Determine the (x, y) coordinate at the center of the cell enclosing the given text.  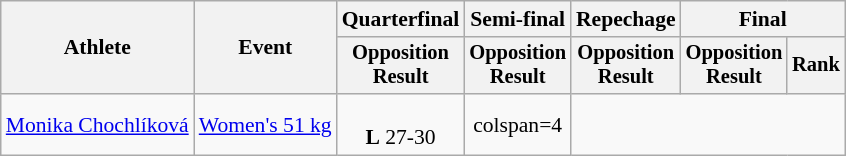
colspan=4 (518, 124)
Final (763, 19)
L 27-30 (401, 124)
Women's 51 kg (266, 124)
Semi-final (518, 19)
Monika Chochlíková (98, 124)
Repechage (626, 19)
Rank (816, 66)
Event (266, 48)
Athlete (98, 48)
Quarterfinal (401, 19)
